Scan for the cell matching the given text and deliver its [x, y] coordinate at center. 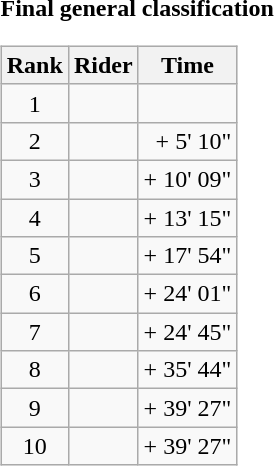
Rank [34, 65]
1 [34, 103]
6 [34, 294]
9 [34, 408]
10 [34, 446]
5 [34, 256]
+ 5' 10" [188, 141]
+ 24' 45" [188, 332]
Time [188, 65]
7 [34, 332]
3 [34, 179]
4 [34, 217]
8 [34, 370]
+ 35' 44" [188, 370]
2 [34, 141]
+ 17' 54" [188, 256]
+ 24' 01" [188, 294]
Rider [103, 65]
+ 13' 15" [188, 217]
+ 10' 09" [188, 179]
